Determine the (X, Y) coordinate at the center of the cell enclosing the given text.  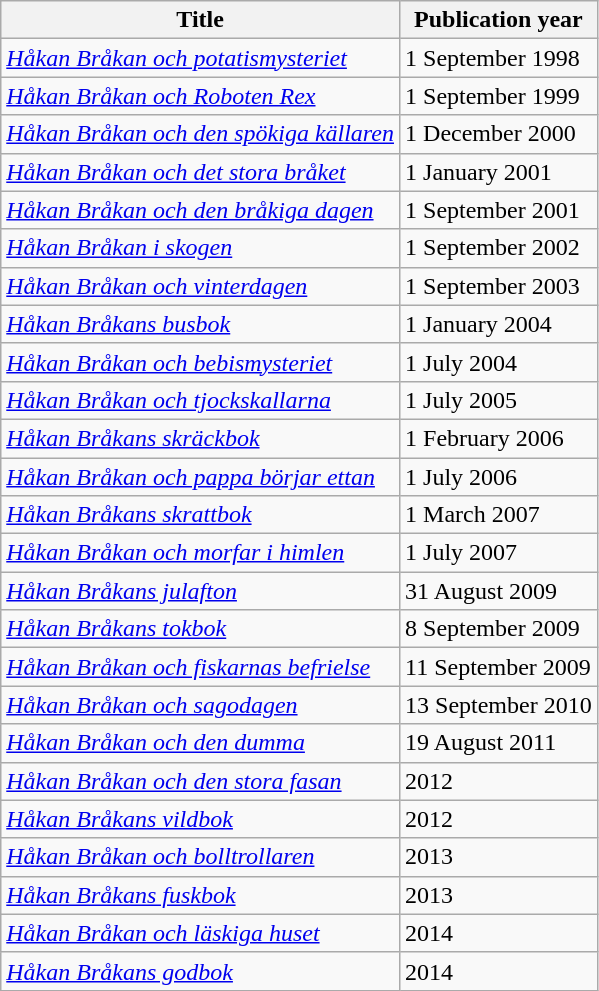
Publication year (499, 20)
1 January 2004 (499, 324)
Håkan Bråkan och morfar i himlen (200, 553)
Håkan Bråkans tokbok (200, 629)
Håkan Bråkan och det stora bråket (200, 172)
1 September 2001 (499, 210)
Håkan Bråkan och den spökiga källaren (200, 134)
Håkan Bråkan och bebismysteriet (200, 362)
Håkan Bråkan och den stora fasan (200, 781)
1 September 1998 (499, 58)
Håkan Bråkan och sagodagen (200, 705)
1 July 2004 (499, 362)
1 July 2005 (499, 400)
1 July 2007 (499, 553)
11 September 2009 (499, 667)
1 December 2000 (499, 134)
Håkan Bråkan och bolltrollaren (200, 857)
Håkan Bråkan och vinterdagen (200, 286)
Håkan Bråkan och den bråkiga dagen (200, 210)
Håkan Bråkan och pappa börjar ettan (200, 477)
1 July 2006 (499, 477)
1 March 2007 (499, 515)
Title (200, 20)
Håkan Bråkan i skogen (200, 248)
Håkan Bråkan och fiskarnas befrielse (200, 667)
Håkan Bråkan och läskiga huset (200, 933)
Håkan Bråkans godbok (200, 971)
1 February 2006 (499, 438)
1 September 2003 (499, 286)
Håkan Bråkan och potatismysteriet (200, 58)
Håkan Bråkans skrattbok (200, 515)
Håkan Bråkan och Roboten Rex (200, 96)
1 September 1999 (499, 96)
Håkan Bråkan och tjockskallarna (200, 400)
Håkan Bråkan och den dumma (200, 743)
8 September 2009 (499, 629)
1 September 2002 (499, 248)
19 August 2011 (499, 743)
13 September 2010 (499, 705)
Håkan Bråkans busbok (200, 324)
Håkan Bråkans julafton (200, 591)
Håkan Bråkans vildbok (200, 819)
1 January 2001 (499, 172)
Håkan Bråkans skräckbok (200, 438)
Håkan Bråkans fuskbok (200, 895)
31 August 2009 (499, 591)
